Pinpoint the cell where the given text exists, returning its (X, Y) midpoint coordinate. 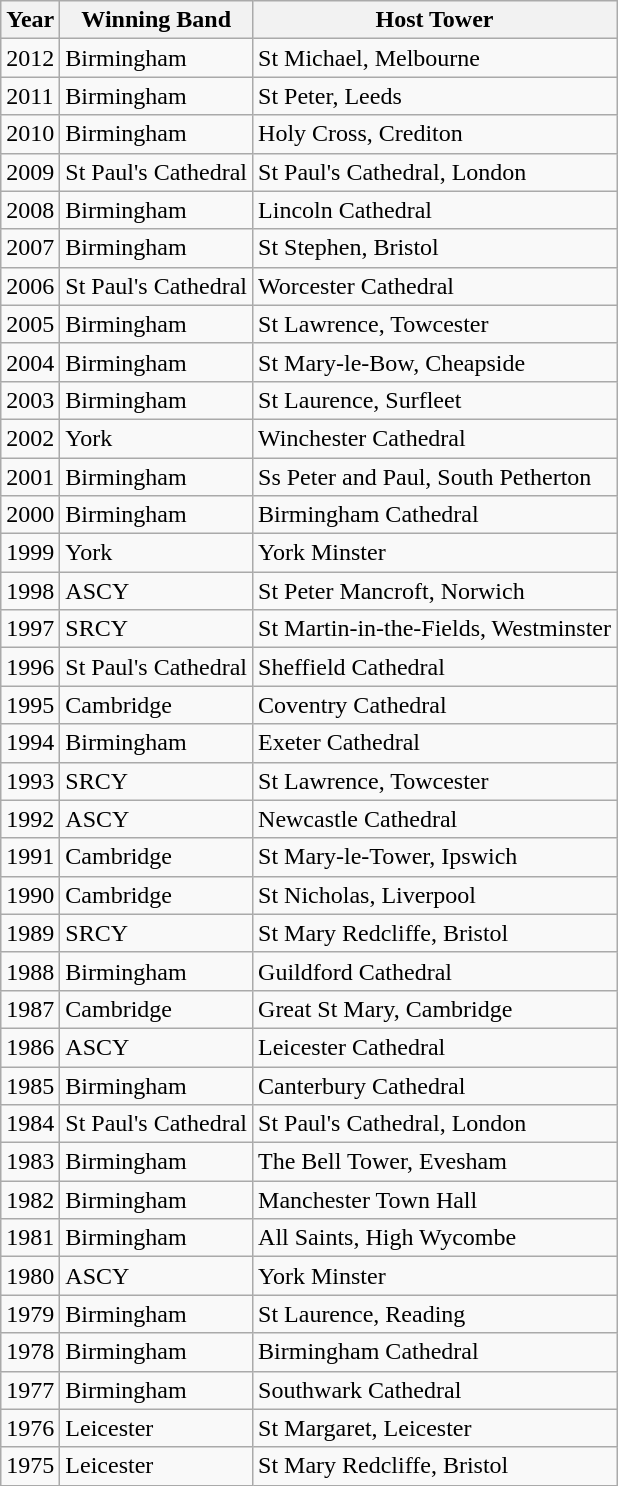
Holy Cross, Crediton (435, 134)
1993 (30, 781)
Newcastle Cathedral (435, 819)
St Mary-le-Bow, Cheapside (435, 362)
1979 (30, 1314)
St Peter Mancroft, Norwich (435, 591)
1997 (30, 629)
St Peter, Leeds (435, 96)
2012 (30, 58)
1986 (30, 1047)
2008 (30, 210)
1990 (30, 895)
1992 (30, 819)
1985 (30, 1085)
1977 (30, 1390)
1994 (30, 743)
Southwark Cathedral (435, 1390)
2010 (30, 134)
St Nicholas, Liverpool (435, 895)
1991 (30, 857)
1987 (30, 1009)
Ss Peter and Paul, South Petherton (435, 477)
2000 (30, 515)
Lincoln Cathedral (435, 210)
St Laurence, Surfleet (435, 400)
2005 (30, 324)
Year (30, 20)
2001 (30, 477)
Guildford Cathedral (435, 971)
2006 (30, 286)
Coventry Cathedral (435, 705)
1996 (30, 667)
1983 (30, 1162)
Winning Band (156, 20)
Worcester Cathedral (435, 286)
2007 (30, 248)
The Bell Tower, Evesham (435, 1162)
Sheffield Cathedral (435, 667)
1989 (30, 933)
St Margaret, Leicester (435, 1428)
1976 (30, 1428)
Host Tower (435, 20)
All Saints, High Wycombe (435, 1238)
St Mary-le-Tower, Ipswich (435, 857)
1982 (30, 1200)
Canterbury Cathedral (435, 1085)
2009 (30, 172)
St Michael, Melbourne (435, 58)
1998 (30, 591)
1988 (30, 971)
Leicester Cathedral (435, 1047)
1980 (30, 1276)
1978 (30, 1352)
Great St Mary, Cambridge (435, 1009)
St Laurence, Reading (435, 1314)
2004 (30, 362)
1984 (30, 1124)
1999 (30, 553)
2003 (30, 400)
1995 (30, 705)
St Martin-in-the-Fields, Westminster (435, 629)
Winchester Cathedral (435, 438)
2011 (30, 96)
2002 (30, 438)
St Stephen, Bristol (435, 248)
1975 (30, 1466)
1981 (30, 1238)
Exeter Cathedral (435, 743)
Manchester Town Hall (435, 1200)
